Provide the [X, Y] coordinate of the cell's center where the given text is located.  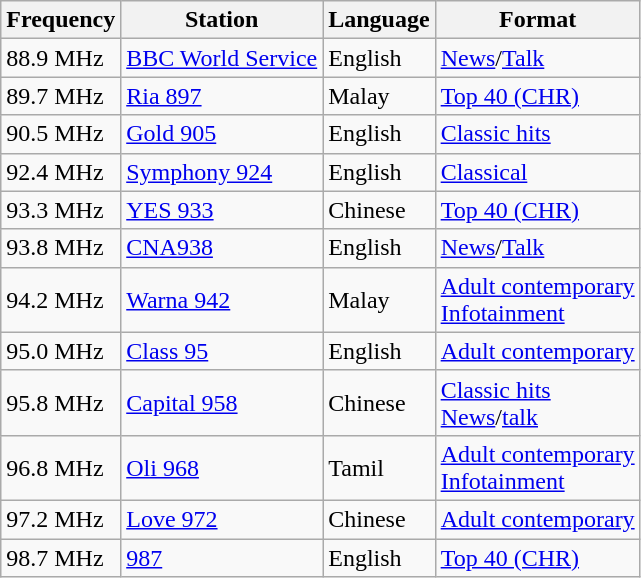
987 [222, 557]
Format [538, 20]
96.8 MHz [61, 468]
Oli 968 [222, 468]
Frequency [61, 20]
94.2 MHz [61, 300]
Love 972 [222, 519]
Gold 905 [222, 134]
89.7 MHz [61, 96]
88.9 MHz [61, 58]
Capital 958 [222, 402]
Warna 942 [222, 300]
Station [222, 20]
CNA938 [222, 248]
Language [379, 20]
90.5 MHz [61, 134]
Classic hits News/talk [538, 402]
YES 933 [222, 210]
Classical [538, 172]
Class 95 [222, 351]
95.8 MHz [61, 402]
93.3 MHz [61, 210]
Tamil [379, 468]
98.7 MHz [61, 557]
Ria 897 [222, 96]
Symphony 924 [222, 172]
Classic hits [538, 134]
BBC World Service [222, 58]
93.8 MHz [61, 248]
95.0 MHz [61, 351]
97.2 MHz [61, 519]
92.4 MHz [61, 172]
